Extract the [X, Y] coordinate from the center of the cell holding the provided text.  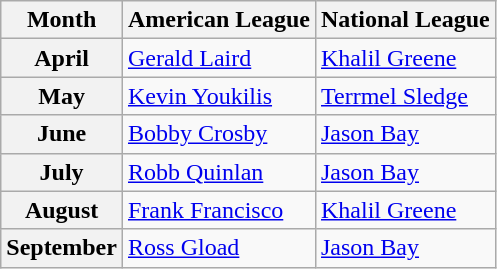
June [62, 134]
September [62, 248]
July [62, 172]
National League [405, 20]
Frank Francisco [218, 210]
Robb Quinlan [218, 172]
Kevin Youkilis [218, 96]
August [62, 210]
Bobby Crosby [218, 134]
Terrmel Sledge [405, 96]
May [62, 96]
Gerald Laird [218, 58]
Month [62, 20]
April [62, 58]
American League [218, 20]
Ross Gload [218, 248]
